Provide the [x, y] coordinate of the cell's center where the given text is located.  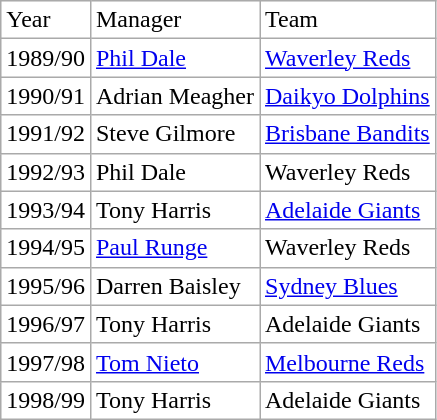
1991/92 [46, 134]
1996/97 [46, 324]
1994/95 [46, 248]
Steve Gilmore [174, 134]
1990/91 [46, 96]
1995/96 [46, 286]
Paul Runge [174, 248]
Tom Nieto [174, 362]
1992/93 [46, 172]
Daikyo Dolphins [348, 96]
1997/98 [46, 362]
1989/90 [46, 58]
1998/99 [46, 400]
Brisbane Bandits [348, 134]
Team [348, 20]
Melbourne Reds [348, 362]
Darren Baisley [174, 286]
Adrian Meagher [174, 96]
Year [46, 20]
Sydney Blues [348, 286]
Manager [174, 20]
1993/94 [46, 210]
